Determine the (X, Y) coordinate at the center of the cell enclosing the given text.  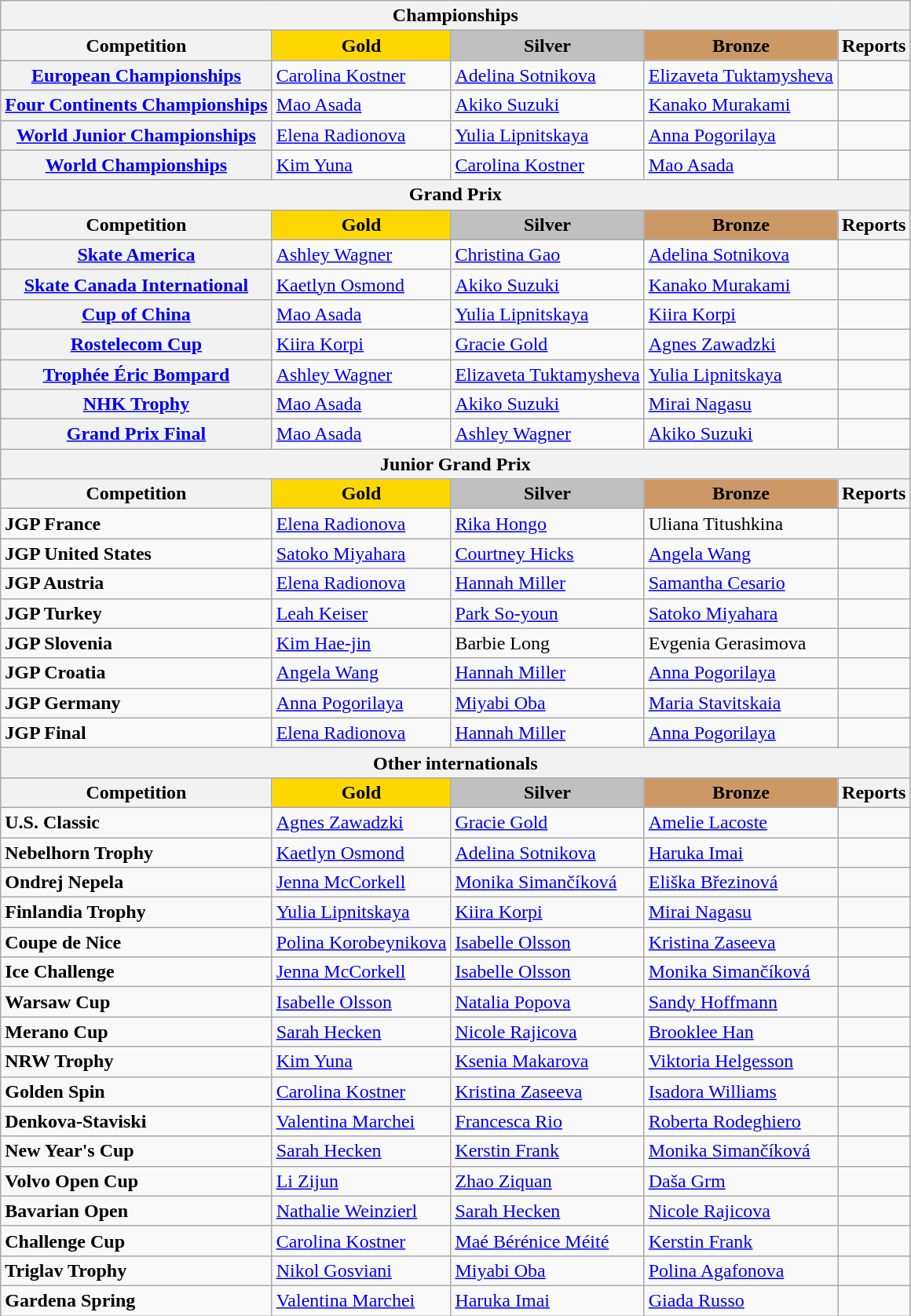
Eliška Březinová (741, 883)
Ice Challenge (137, 972)
NRW Trophy (137, 1062)
Triglav Trophy (137, 1270)
Nebelhorn Trophy (137, 852)
Volvo Open Cup (137, 1181)
JGP Austria (137, 583)
Francesca Rio (547, 1121)
Giada Russo (741, 1300)
World Junior Championships (137, 135)
Courtney Hicks (547, 554)
JGP Slovenia (137, 643)
Nikol Gosviani (361, 1270)
Warsaw Cup (137, 1002)
Rika Hongo (547, 524)
Cup of China (137, 314)
Christina Gao (547, 254)
Daša Grm (741, 1181)
Amelie Lacoste (741, 822)
Li Zijun (361, 1181)
Ondrej Nepela (137, 883)
JGP Turkey (137, 613)
European Championships (137, 75)
Isadora Williams (741, 1091)
JGP Final (137, 733)
Sandy Hoffmann (741, 1002)
Natalia Popova (547, 1002)
Zhao Ziquan (547, 1181)
New Year's Cup (137, 1151)
Coupe de Nice (137, 942)
JGP Croatia (137, 673)
Maé Bérénice Méité (547, 1241)
Four Continents Championships (137, 105)
Roberta Rodeghiero (741, 1121)
Merano Cup (137, 1032)
Nathalie Weinzierl (361, 1211)
World Championships (137, 165)
Trophée Éric Bompard (137, 375)
Polina Agafonova (741, 1270)
Golden Spin (137, 1091)
Uliana Titushkina (741, 524)
Rostelecom Cup (137, 344)
Park So-youn (547, 613)
Maria Stavitskaia (741, 703)
Polina Korobeynikova (361, 942)
Denkova-Staviski (137, 1121)
Barbie Long (547, 643)
Championships (455, 16)
Junior Grand Prix (455, 464)
Leah Keiser (361, 613)
Samantha Cesario (741, 583)
Gardena Spring (137, 1300)
Other internationals (455, 762)
Viktoria Helgesson (741, 1062)
Brooklee Han (741, 1032)
Kim Hae-jin (361, 643)
JGP United States (137, 554)
JGP France (137, 524)
Grand Prix Final (137, 434)
NHK Trophy (137, 404)
Skate America (137, 254)
Evgenia Gerasimova (741, 643)
Skate Canada International (137, 284)
Challenge Cup (137, 1241)
Finlandia Trophy (137, 912)
JGP Germany (137, 703)
Ksenia Makarova (547, 1062)
Grand Prix (455, 195)
Bavarian Open (137, 1211)
U.S. Classic (137, 822)
